Scan for the cell matching the given text and deliver its (x, y) coordinate at center. 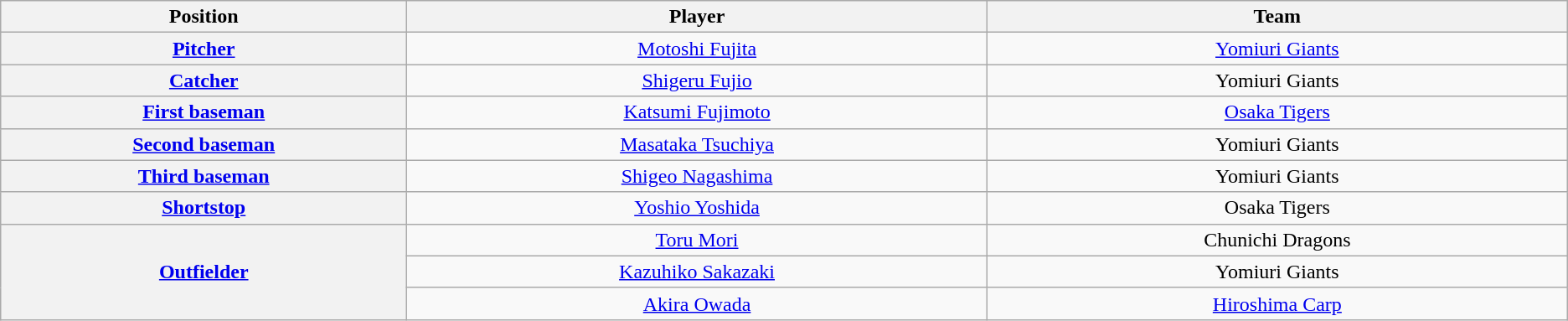
Player (697, 17)
Shigeru Fujio (697, 80)
Hiroshima Carp (1277, 303)
Team (1277, 17)
Motoshi Fujita (697, 49)
Masataka Tsuchiya (697, 144)
First baseman (204, 112)
Toru Mori (697, 240)
Catcher (204, 80)
Kazuhiko Sakazaki (697, 272)
Akira Owada (697, 303)
Outfielder (204, 272)
Position (204, 17)
Pitcher (204, 49)
Shortstop (204, 208)
Chunichi Dragons (1277, 240)
Katsumi Fujimoto (697, 112)
Yoshio Yoshida (697, 208)
Shigeo Nagashima (697, 176)
Third baseman (204, 176)
Second baseman (204, 144)
